Output the (X, Y) coordinate of the center of the cell containing the given text.  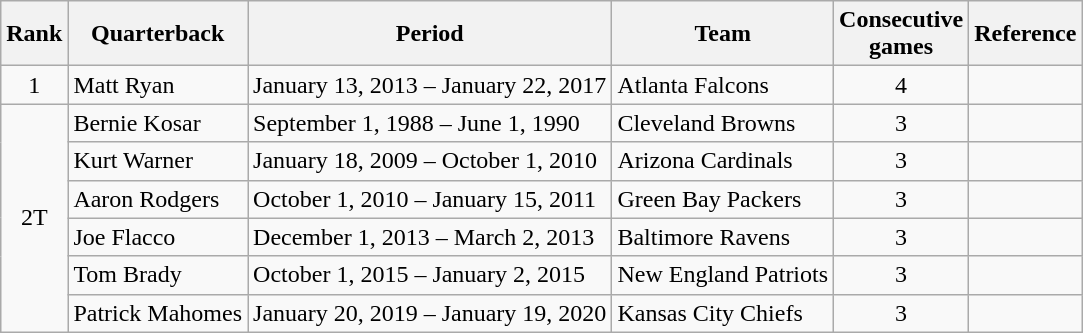
Joe Flacco (158, 237)
October 1, 2010 – January 15, 2011 (430, 199)
Consecutivegames (902, 34)
Cleveland Browns (723, 123)
Baltimore Ravens (723, 237)
Matt Ryan (158, 85)
Reference (1026, 34)
Aaron Rodgers (158, 199)
December 1, 2013 – March 2, 2013 (430, 237)
October 1, 2015 – January 2, 2015 (430, 275)
Green Bay Packers (723, 199)
Period (430, 34)
Patrick Mahomes (158, 313)
Kurt Warner (158, 161)
1 (34, 85)
Atlanta Falcons (723, 85)
January 13, 2013 – January 22, 2017 (430, 85)
Bernie Kosar (158, 123)
2T (34, 218)
Quarterback (158, 34)
Team (723, 34)
Rank (34, 34)
Tom Brady (158, 275)
4 (902, 85)
January 18, 2009 – October 1, 2010 (430, 161)
Arizona Cardinals (723, 161)
January 20, 2019 – January 19, 2020 (430, 313)
New England Patriots (723, 275)
September 1, 1988 – June 1, 1990 (430, 123)
Kansas City Chiefs (723, 313)
